Detect which cell encompasses the target text, then output its (x, y) center coordinate. 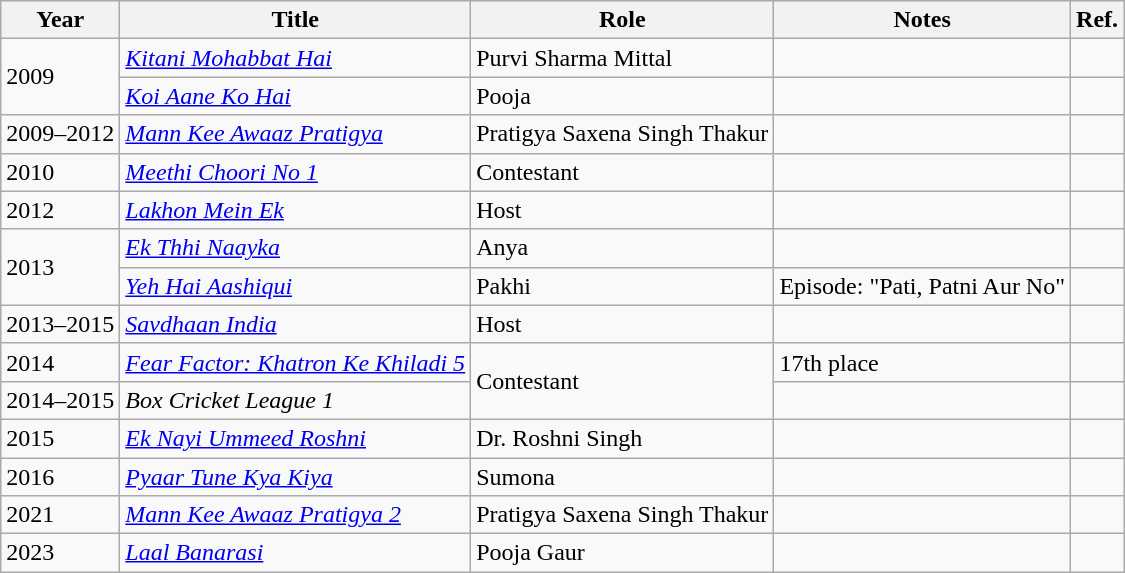
2013 (60, 267)
2015 (60, 438)
Notes (922, 20)
Episode: "Pati, Patni Aur No" (922, 286)
Year (60, 20)
2012 (60, 210)
2010 (60, 172)
Pyaar Tune Kya Kiya (296, 477)
Purvi Sharma Mittal (622, 58)
Role (622, 20)
Ek Nayi Ummeed Roshni (296, 438)
Ref. (1098, 20)
2021 (60, 515)
2013–2015 (60, 324)
2016 (60, 477)
Mann Kee Awaaz Pratigya (296, 134)
2023 (60, 553)
Lakhon Mein Ek (296, 210)
Pooja Gaur (622, 553)
Laal Banarasi (296, 553)
Koi Aane Ko Hai (296, 96)
Dr. Roshni Singh (622, 438)
Meethi Choori No 1 (296, 172)
Anya (622, 248)
2014–2015 (60, 400)
Savdhaan India (296, 324)
Fear Factor: Khatron Ke Khiladi 5 (296, 362)
Ek Thhi Naayka (296, 248)
Pakhi (622, 286)
2014 (60, 362)
Kitani Mohabbat Hai (296, 58)
Sumona (622, 477)
Pooja (622, 96)
2009–2012 (60, 134)
Mann Kee Awaaz Pratigya 2 (296, 515)
2009 (60, 77)
17th place (922, 362)
Title (296, 20)
Box Cricket League 1 (296, 400)
Yeh Hai Aashiqui (296, 286)
